Return the (x, y) coordinate for the center point of the cell that contains the specified text.  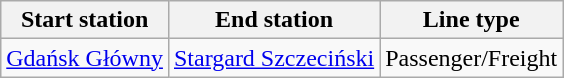
End station (274, 20)
Line type (472, 20)
Gdańsk Główny (85, 58)
Stargard Szczeciński (274, 58)
Passenger/Freight (472, 58)
Start station (85, 20)
